Find where the given text appears and provide that cell's center as [x, y] coordinate. 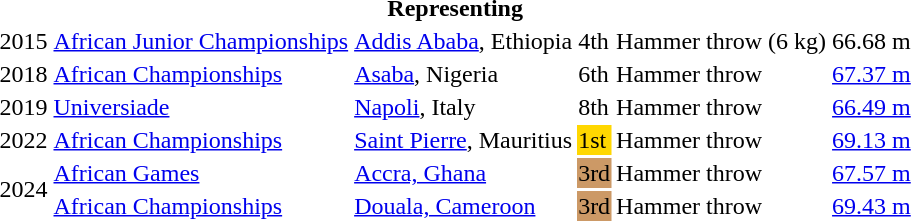
African Junior Championships [201, 41]
Saint Pierre, Mauritius [464, 140]
Asaba, Nigeria [464, 74]
Accra, Ghana [464, 173]
Douala, Cameroon [464, 206]
Hammer throw (6 kg) [722, 41]
Napoli, Italy [464, 107]
Addis Ababa, Ethiopia [464, 41]
1st [594, 140]
Universiade [201, 107]
African Games [201, 173]
8th [594, 107]
4th [594, 41]
6th [594, 74]
